Determine the [X, Y] coordinate at the center of the cell enclosing the given text.  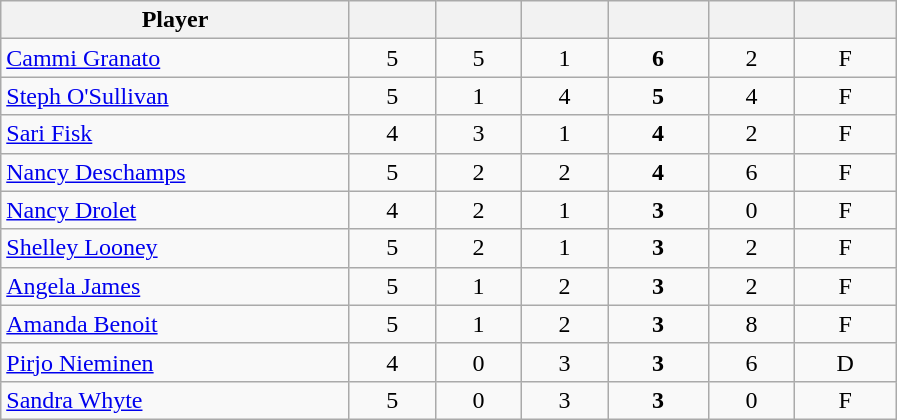
Cammi Granato [176, 58]
Shelley Looney [176, 248]
8 [752, 324]
Amanda Benoit [176, 324]
Steph O'Sullivan [176, 96]
Angela James [176, 286]
Nancy Drolet [176, 210]
D [846, 362]
Sari Fisk [176, 134]
Sandra Whyte [176, 400]
Nancy Deschamps [176, 172]
Pirjo Nieminen [176, 362]
Player [176, 20]
